Determine the (x, y) coordinate at the center of the cell enclosing the given text.  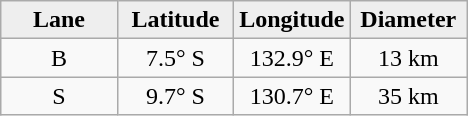
Latitude (175, 20)
S (59, 96)
132.9° E (292, 58)
35 km (408, 96)
Longitude (292, 20)
130.7° E (292, 96)
9.7° S (175, 96)
Lane (59, 20)
B (59, 58)
13 km (408, 58)
Diameter (408, 20)
7.5° S (175, 58)
